Identify which cell holds the provided text, then report its (X, Y) central coordinate. 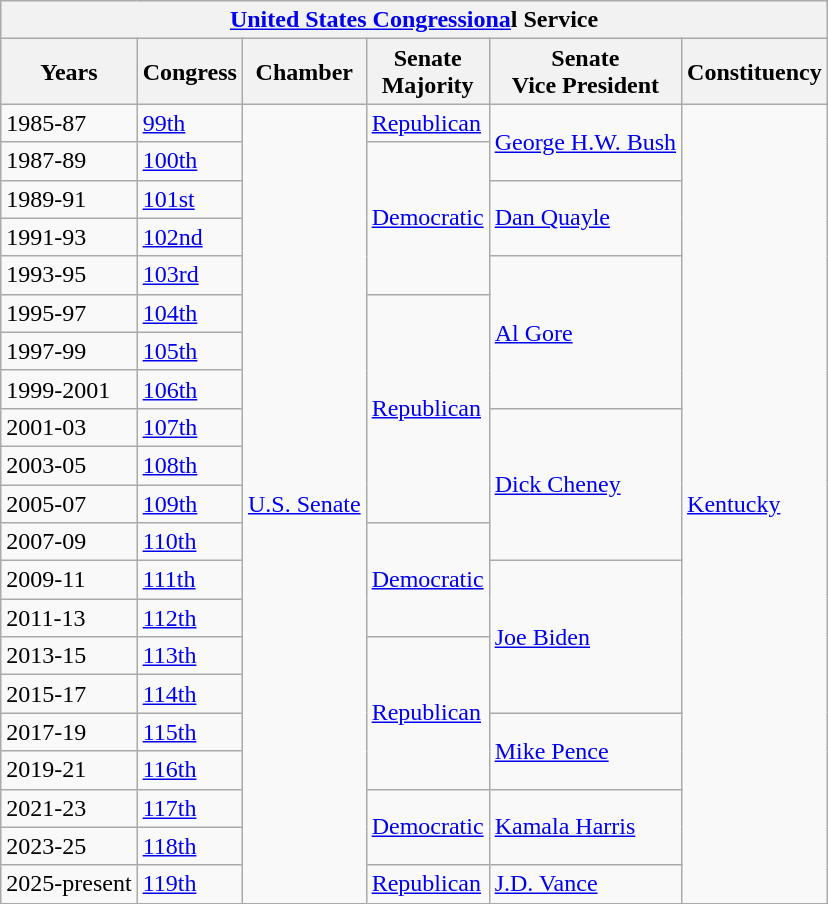
1993-95 (69, 275)
102nd (190, 237)
Constituency (755, 72)
1991-93 (69, 237)
113th (190, 656)
2009-11 (69, 580)
1985-87 (69, 123)
J.D. Vance (585, 884)
2011-13 (69, 618)
SenateMajority (428, 72)
119th (190, 884)
Kamala Harris (585, 827)
2003-05 (69, 465)
1997-99 (69, 351)
2025-present (69, 884)
U.S. Senate (304, 504)
103rd (190, 275)
2017-19 (69, 732)
2001-03 (69, 427)
2019-21 (69, 770)
105th (190, 351)
101st (190, 199)
2007-09 (69, 542)
104th (190, 313)
116th (190, 770)
Dick Cheney (585, 484)
1989-91 (69, 199)
1995-97 (69, 313)
Mike Pence (585, 751)
Kentucky (755, 504)
Dan Quayle (585, 218)
2005-07 (69, 503)
Congress (190, 72)
115th (190, 732)
117th (190, 808)
106th (190, 389)
Joe Biden (585, 637)
1987-89 (69, 161)
2021-23 (69, 808)
107th (190, 427)
George H.W. Bush (585, 142)
Chamber (304, 72)
99th (190, 123)
1999-2001 (69, 389)
2015-17 (69, 694)
111th (190, 580)
SenateVice President (585, 72)
Years (69, 72)
118th (190, 846)
Al Gore (585, 332)
108th (190, 465)
2013-15 (69, 656)
112th (190, 618)
109th (190, 503)
110th (190, 542)
114th (190, 694)
2023-25 (69, 846)
100th (190, 161)
United States Congressional Service (414, 20)
